Determine the [x, y] coordinate at the center of the cell enclosing the given text.  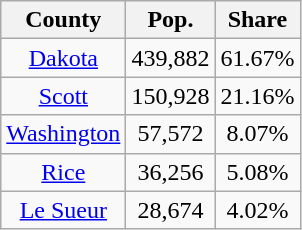
150,928 [170, 96]
Share [258, 20]
21.16% [258, 96]
36,256 [170, 172]
Pop. [170, 20]
57,572 [170, 134]
4.02% [258, 210]
Scott [64, 96]
Washington [64, 134]
8.07% [258, 134]
Dakota [64, 58]
439,882 [170, 58]
28,674 [170, 210]
61.67% [258, 58]
County [64, 20]
Le Sueur [64, 210]
5.08% [258, 172]
Rice [64, 172]
